Return (x, y) of the center of cell containing provided text 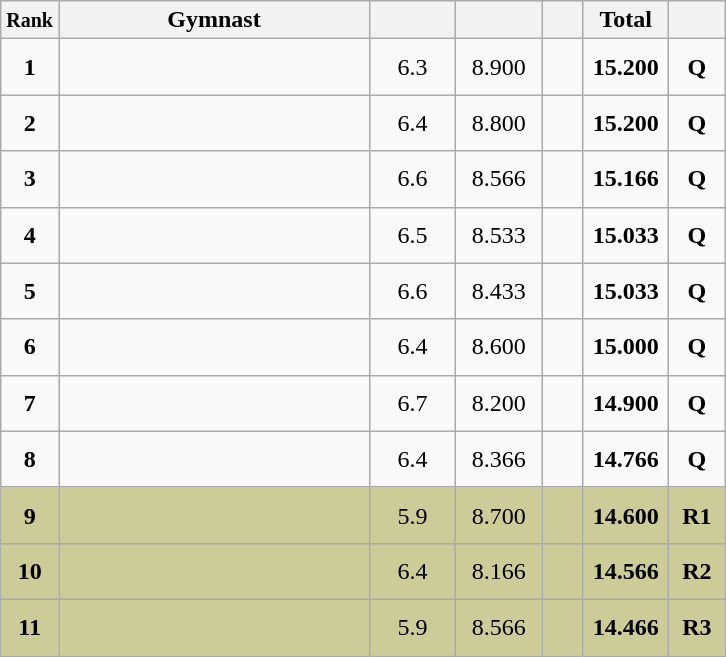
4 (30, 235)
8.800 (499, 123)
14.766 (626, 459)
Rank (30, 20)
10 (30, 571)
6.5 (413, 235)
R2 (697, 571)
6.3 (413, 67)
2 (30, 123)
14.466 (626, 627)
15.166 (626, 179)
8.200 (499, 403)
8.533 (499, 235)
8.166 (499, 571)
6.7 (413, 403)
7 (30, 403)
14.900 (626, 403)
8.700 (499, 515)
15.000 (626, 347)
5 (30, 291)
1 (30, 67)
8 (30, 459)
8.600 (499, 347)
R3 (697, 627)
11 (30, 627)
8.900 (499, 67)
Gymnast (214, 20)
8.433 (499, 291)
14.566 (626, 571)
3 (30, 179)
9 (30, 515)
R1 (697, 515)
14.600 (626, 515)
8.366 (499, 459)
6 (30, 347)
Total (626, 20)
